From the cell containing the given text, extract its center point as [X, Y] coordinate. 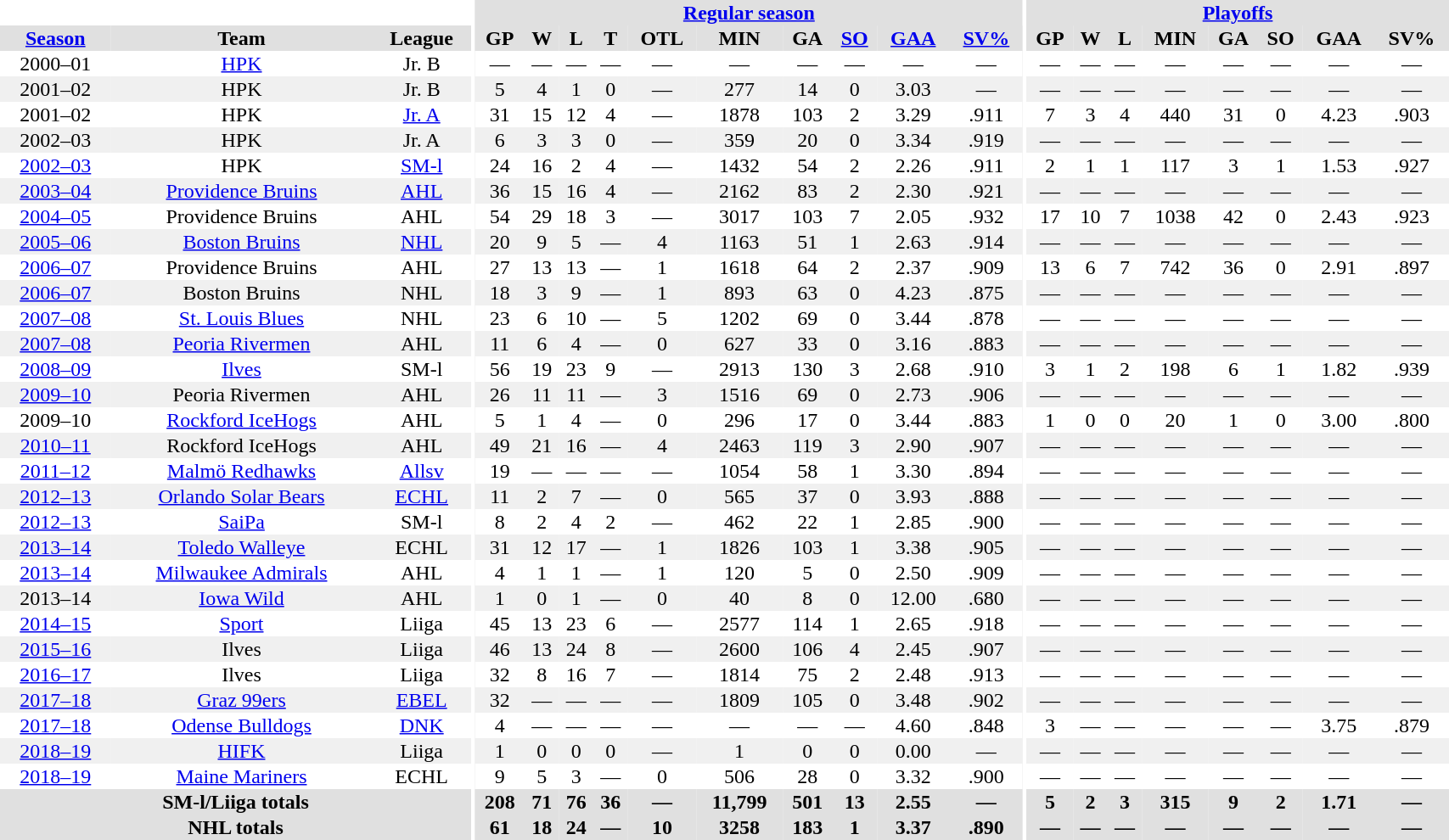
1878 [739, 115]
OTL [662, 38]
130 [808, 369]
183 [808, 827]
3.30 [913, 471]
2014–15 [56, 624]
Maine Mariners [242, 776]
3.75 [1339, 725]
117 [1175, 165]
.939 [1412, 369]
3.34 [913, 140]
.902 [986, 700]
Malmö Redhawks [242, 471]
.800 [1412, 420]
1202 [739, 318]
2913 [739, 369]
Sport [242, 624]
2.85 [913, 522]
2.65 [913, 624]
58 [808, 471]
440 [1175, 115]
75 [808, 675]
.680 [986, 598]
2.63 [913, 242]
2.48 [913, 675]
2.55 [913, 802]
2577 [739, 624]
501 [808, 802]
1516 [739, 395]
League [421, 38]
DNK [421, 725]
HIFK [242, 751]
St. Louis Blues [242, 318]
2.26 [913, 165]
.888 [986, 496]
1814 [739, 675]
63 [808, 293]
277 [739, 89]
.878 [986, 318]
208 [501, 802]
2.30 [913, 191]
742 [1175, 267]
.932 [986, 216]
1038 [1175, 216]
11,799 [739, 802]
0.00 [913, 751]
1432 [739, 165]
Odense Bulldogs [242, 725]
2600 [739, 649]
.923 [1412, 216]
Graz 99ers [242, 700]
T [611, 38]
.875 [986, 293]
3.37 [913, 827]
.927 [1412, 165]
NHL totals [236, 827]
29 [542, 216]
4.60 [913, 725]
.879 [1412, 725]
22 [808, 522]
2.45 [913, 649]
296 [739, 420]
.919 [986, 140]
1.71 [1339, 802]
359 [739, 140]
3.38 [913, 547]
64 [808, 267]
76 [577, 802]
2015–16 [56, 649]
2463 [739, 445]
893 [739, 293]
83 [808, 191]
2.68 [913, 369]
2.90 [913, 445]
56 [501, 369]
2011–12 [56, 471]
2003–04 [56, 191]
Milwaukee Admirals [242, 573]
3.48 [913, 700]
45 [501, 624]
40 [739, 598]
21 [542, 445]
.921 [986, 191]
106 [808, 649]
.897 [1412, 267]
1826 [739, 547]
SM-l/Liiga totals [236, 802]
3017 [739, 216]
2.50 [913, 573]
.894 [986, 471]
.910 [986, 369]
Season [56, 38]
565 [739, 496]
2.05 [913, 216]
3.00 [1339, 420]
.913 [986, 675]
Iowa Wild [242, 598]
2010–11 [56, 445]
462 [739, 522]
71 [542, 802]
61 [501, 827]
1163 [739, 242]
51 [808, 242]
.890 [986, 827]
Orlando Solar Bears [242, 496]
12.00 [913, 598]
.903 [1412, 115]
3258 [739, 827]
2004–05 [56, 216]
2.73 [913, 395]
114 [808, 624]
Team [242, 38]
Toledo Walleye [242, 547]
506 [739, 776]
.905 [986, 547]
2.43 [1339, 216]
3.29 [913, 115]
3.16 [913, 344]
SaiPa [242, 522]
27 [501, 267]
.906 [986, 395]
.848 [986, 725]
3.93 [913, 496]
2.91 [1339, 267]
1618 [739, 267]
.914 [986, 242]
14 [808, 89]
119 [808, 445]
Regular season [750, 13]
EBEL [421, 700]
1809 [739, 700]
2016–17 [56, 675]
26 [501, 395]
46 [501, 649]
37 [808, 496]
627 [739, 344]
33 [808, 344]
28 [808, 776]
2162 [739, 191]
198 [1175, 369]
2.37 [913, 267]
3.32 [913, 776]
1.82 [1339, 369]
105 [808, 700]
49 [501, 445]
42 [1234, 216]
.918 [986, 624]
2008–09 [56, 369]
120 [739, 573]
1054 [739, 471]
315 [1175, 802]
2005–06 [56, 242]
2000–01 [56, 64]
3.03 [913, 89]
Allsv [421, 471]
1.53 [1339, 165]
Playoffs [1238, 13]
